Return the [x, y] coordinate for the center point of the cell that contains the specified text.  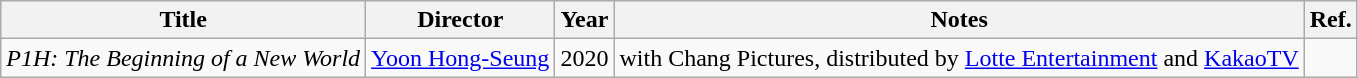
Director [460, 20]
Notes [959, 20]
Title [184, 20]
P1H: The Beginning of a New World [184, 58]
Year [584, 20]
Yoon Hong-Seung [460, 58]
2020 [584, 58]
Ref. [1330, 20]
with Chang Pictures, distributed by Lotte Entertainment and KakaoTV [959, 58]
